Output the [X, Y] coordinate of the center of the cell containing the given text.  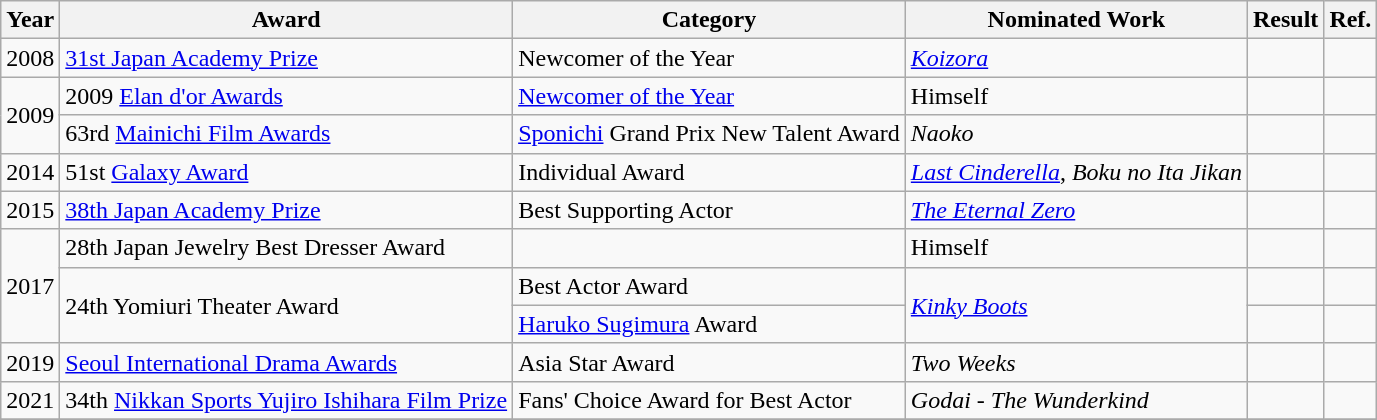
28th Japan Jewelry Best Dresser Award [286, 248]
Kinky Boots [1076, 305]
Fans' Choice Award for Best Actor [710, 400]
Result [1285, 20]
Nominated Work [1076, 20]
Award [286, 20]
2015 [30, 210]
Naoko [1076, 134]
Individual Award [710, 172]
2009 [30, 115]
Haruko Sugimura Award [710, 324]
The Eternal Zero [1076, 210]
31st Japan Academy Prize [286, 58]
Sponichi Grand Prix New Talent Award [710, 134]
Category [710, 20]
Best Actor Award [710, 286]
38th Japan Academy Prize [286, 210]
Seoul International Drama Awards [286, 362]
Asia Star Award [710, 362]
51st Galaxy Award [286, 172]
Ref. [1350, 20]
2019 [30, 362]
24th Yomiuri Theater Award [286, 305]
Two Weeks [1076, 362]
2017 [30, 286]
2009 Elan d'or Awards [286, 96]
Godai - The Wunderkind [1076, 400]
Koizora [1076, 58]
Best Supporting Actor [710, 210]
Year [30, 20]
34th Nikkan Sports Yujiro Ishihara Film Prize [286, 400]
2021 [30, 400]
2008 [30, 58]
Last Cinderella, Boku no Ita Jikan [1076, 172]
63rd Mainichi Film Awards [286, 134]
2014 [30, 172]
